Return the (x, y) coordinate for the center point of the cell that contains the specified text.  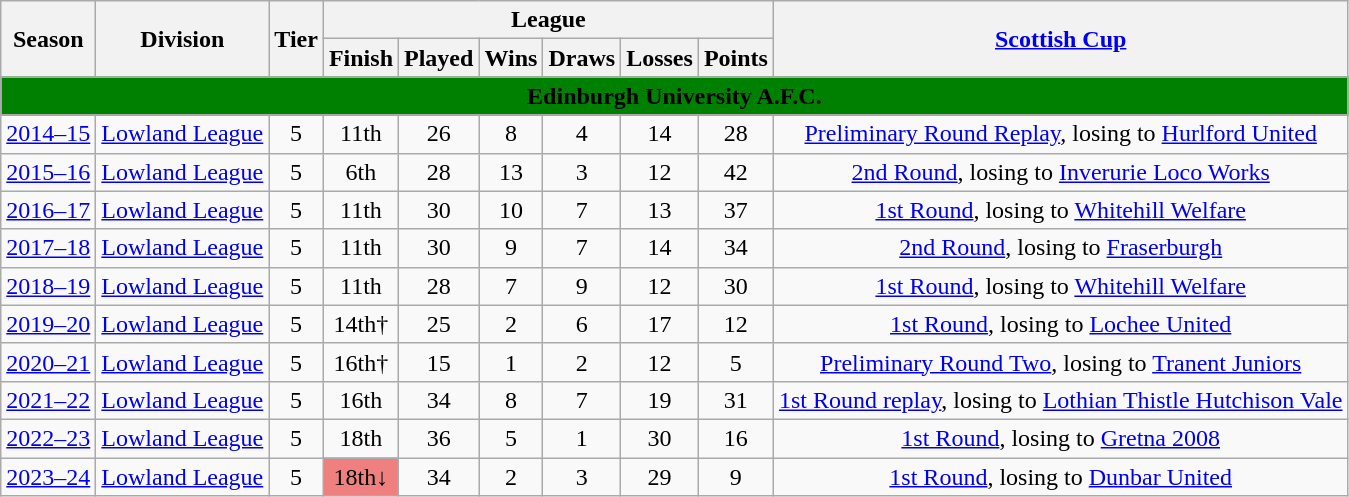
16th (360, 400)
Played (439, 58)
29 (660, 477)
26 (439, 134)
1st Round replay, losing to Lothian Thistle Hutchison Vale (1060, 400)
1st Round, losing to Gretna 2008 (1060, 438)
14th† (360, 324)
25 (439, 324)
2014–15 (48, 134)
Draws (582, 58)
Tier (296, 39)
4 (582, 134)
10 (511, 210)
37 (736, 210)
Preliminary Round Two, losing to Tranent Juniors (1060, 362)
6th (360, 172)
15 (439, 362)
2015–16 (48, 172)
31 (736, 400)
Points (736, 58)
2018–19 (48, 286)
Preliminary Round Replay, losing to Hurlford United (1060, 134)
Scottish Cup (1060, 39)
2017–18 (48, 248)
2022–23 (48, 438)
36 (439, 438)
Edinburgh University A.F.C. (674, 96)
16th† (360, 362)
2020–21 (48, 362)
2nd Round, losing to Fraserburgh (1060, 248)
Finish (360, 58)
2nd Round, losing to Inverurie Loco Works (1060, 172)
Division (182, 39)
18th (360, 438)
19 (660, 400)
1st Round, losing to Dunbar United (1060, 477)
42 (736, 172)
Wins (511, 58)
2023–24 (48, 477)
League (548, 20)
2021–22 (48, 400)
Season (48, 39)
18th↓ (360, 477)
Losses (660, 58)
16 (736, 438)
2016–17 (48, 210)
1st Round, losing to Lochee United (1060, 324)
2019–20 (48, 324)
6 (582, 324)
17 (660, 324)
